Extract the [X, Y] coordinate from the center of the cell holding the provided text.  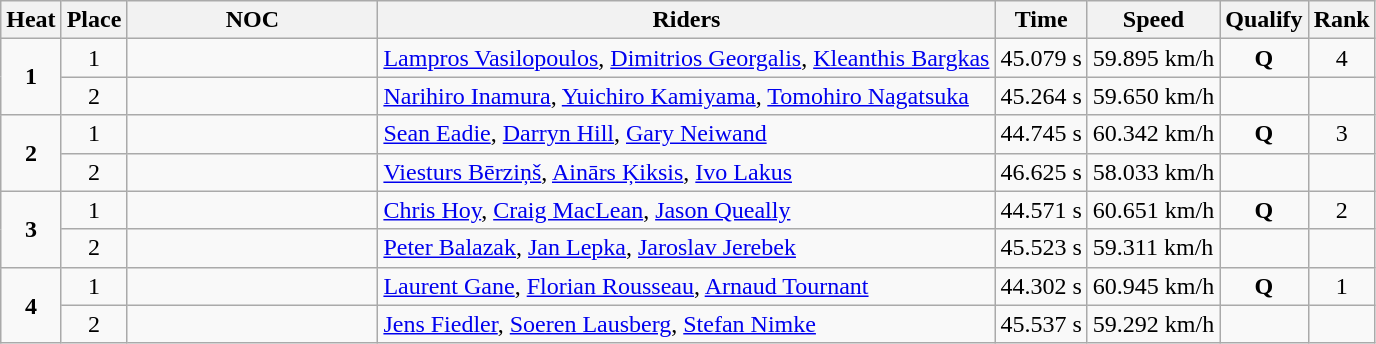
Heat [31, 20]
Chris Hoy, Craig MacLean, Jason Queally [686, 210]
60.945 km/h [1153, 286]
Lampros Vasilopoulos, Dimitrios Georgalis, Kleanthis Bargkas [686, 58]
44.571 s [1041, 210]
58.033 km/h [1153, 172]
NOC [252, 20]
59.895 km/h [1153, 58]
Place [94, 20]
45.264 s [1041, 96]
Speed [1153, 20]
45.523 s [1041, 248]
Peter Balazak, Jan Lepka, Jaroslav Jerebek [686, 248]
Qualify [1264, 20]
Time [1041, 20]
60.651 km/h [1153, 210]
Laurent Gane, Florian Rousseau, Arnaud Tournant [686, 286]
Viesturs Bērziņš, Ainārs Ķiksis, Ivo Lakus [686, 172]
Narihiro Inamura, Yuichiro Kamiyama, Tomohiro Nagatsuka [686, 96]
Jens Fiedler, Soeren Lausberg, Stefan Nimke [686, 324]
59.650 km/h [1153, 96]
59.311 km/h [1153, 248]
Riders [686, 20]
60.342 km/h [1153, 134]
45.537 s [1041, 324]
44.302 s [1041, 286]
45.079 s [1041, 58]
46.625 s [1041, 172]
59.292 km/h [1153, 324]
Sean Eadie, Darryn Hill, Gary Neiwand [686, 134]
44.745 s [1041, 134]
Rank [1342, 20]
